Output the (X, Y) coordinate of the center of the cell containing the given text.  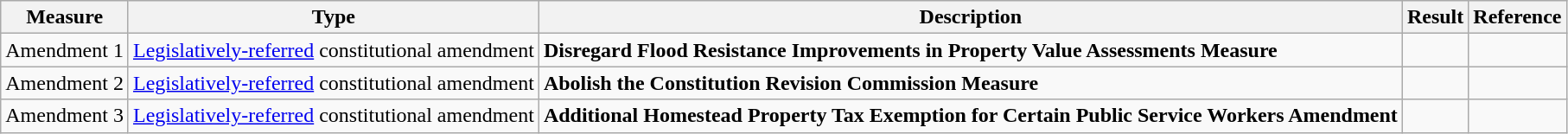
Amendment 1 (65, 50)
Type (334, 17)
Abolish the Constitution Revision Commission Measure (970, 83)
Amendment 3 (65, 116)
Description (970, 17)
Disregard Flood Resistance Improvements in Property Value Assessments Measure (970, 50)
Measure (65, 17)
Result (1435, 17)
Amendment 2 (65, 83)
Additional Homestead Property Tax Exemption for Certain Public Service Workers Amendment (970, 116)
Reference (1518, 17)
